Return the (x, y) coordinate for the center point of the cell that contains the specified text.  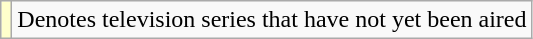
Denotes television series that have not yet been aired (272, 20)
